Identify which cell holds the provided text, then report its [X, Y] central coordinate. 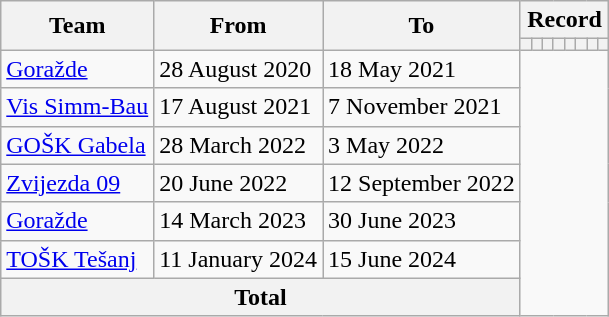
28 March 2022 [238, 145]
GOŠK Gabela [78, 145]
30 June 2023 [422, 221]
3 May 2022 [422, 145]
TOŠK Tešanj [78, 259]
7 November 2021 [422, 107]
17 August 2021 [238, 107]
Total [260, 297]
12 September 2022 [422, 183]
18 May 2021 [422, 69]
20 June 2022 [238, 183]
Record [564, 20]
From [238, 26]
11 January 2024 [238, 259]
Team [78, 26]
To [422, 26]
15 June 2024 [422, 259]
28 August 2020 [238, 69]
Vis Simm-Bau [78, 107]
Zvijezda 09 [78, 183]
14 March 2023 [238, 221]
